Output the [X, Y] coordinate of the center of the cell containing the given text.  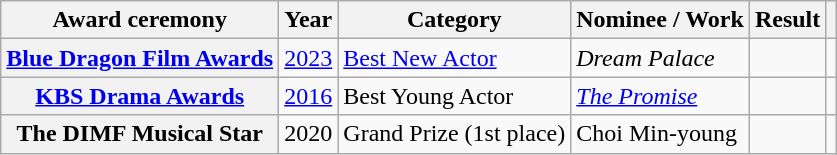
Best Young Actor [454, 96]
Year [308, 20]
Award ceremony [140, 20]
KBS Drama Awards [140, 96]
Blue Dragon Film Awards [140, 58]
The DIMF Musical Star [140, 134]
Dream Palace [660, 58]
Category [454, 20]
2020 [308, 134]
The Promise [660, 96]
Nominee / Work [660, 20]
2016 [308, 96]
2023 [308, 58]
Best New Actor [454, 58]
Choi Min-young [660, 134]
Grand Prize (1st place) [454, 134]
Result [787, 20]
